Return (x, y) of the center of cell containing provided text 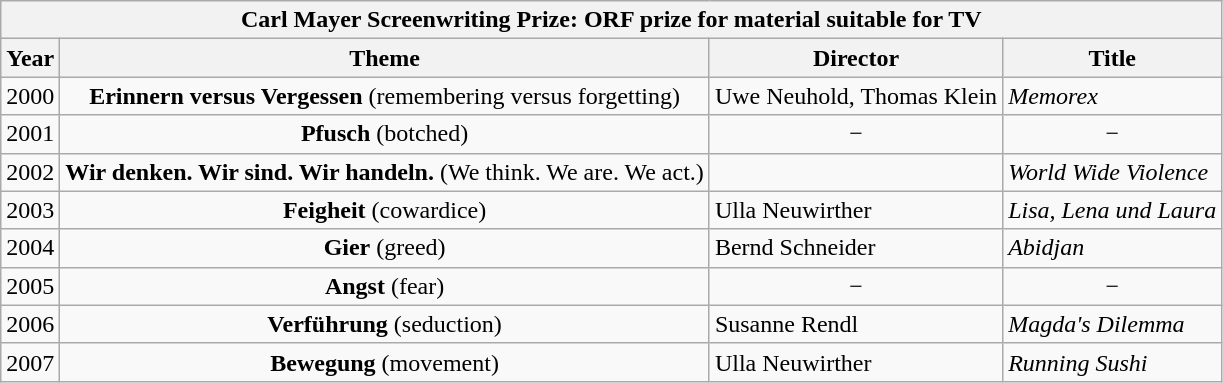
2006 (30, 324)
Abidjan (1112, 248)
2007 (30, 362)
Bernd Schneider (856, 248)
World Wide Violence (1112, 172)
Director (856, 58)
2000 (30, 96)
2002 (30, 172)
Theme (385, 58)
Magda's Dilemma (1112, 324)
Lisa, Lena und Laura (1112, 210)
2004 (30, 248)
Wir denken. Wir sind. Wir handeln. (We think. We are. We act.) (385, 172)
Carl Mayer Screenwriting Prize: ORF prize for material suitable for TV (612, 20)
2001 (30, 134)
2005 (30, 286)
Pfusch (botched) (385, 134)
Angst (fear) (385, 286)
Year (30, 58)
Uwe Neuhold, Thomas Klein (856, 96)
Bewegung (movement) (385, 362)
2003 (30, 210)
Running Sushi (1112, 362)
Susanne Rendl (856, 324)
Title (1112, 58)
Verführung (seduction) (385, 324)
Gier (greed) (385, 248)
Erinnern versus Vergessen (remembering versus forgetting) (385, 96)
Memorex (1112, 96)
Feigheit (cowardice) (385, 210)
